Scan for the cell matching the given text and deliver its (x, y) coordinate at center. 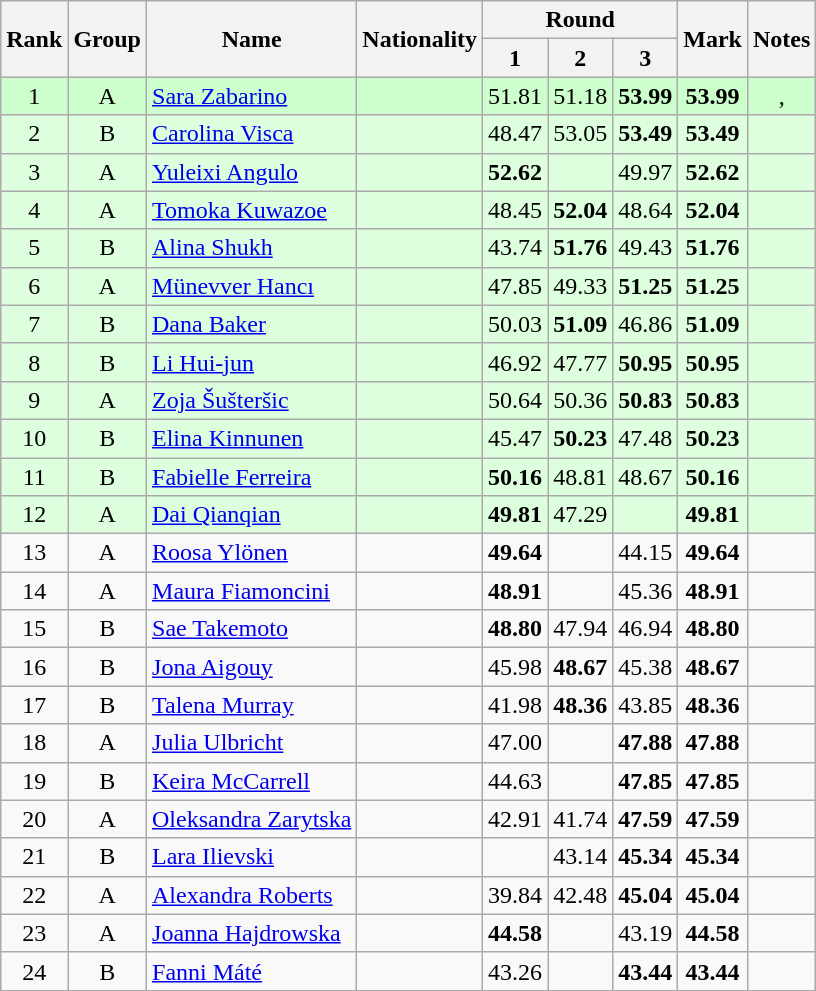
, (781, 96)
15 (34, 629)
Fabielle Ferreira (252, 477)
48.47 (516, 134)
47.48 (646, 438)
39.84 (516, 895)
50.64 (516, 400)
20 (34, 819)
43.74 (516, 248)
53.05 (580, 134)
51.18 (580, 96)
19 (34, 781)
Keira McCarrell (252, 781)
4 (34, 210)
42.48 (580, 895)
46.86 (646, 324)
45.36 (646, 591)
50.03 (516, 324)
Maura Fiamoncini (252, 591)
Nationality (420, 39)
46.92 (516, 362)
45.38 (646, 667)
47.94 (580, 629)
47.77 (580, 362)
Julia Ulbricht (252, 743)
48.64 (646, 210)
Li Hui-jun (252, 362)
46.94 (646, 629)
Sara Zabarino (252, 96)
44.15 (646, 553)
51.81 (516, 96)
Name (252, 39)
6 (34, 286)
47.29 (580, 515)
Alexandra Roberts (252, 895)
Yuleixi Angulo (252, 172)
Group (108, 39)
Dana Baker (252, 324)
Joanna Hajdrowska (252, 933)
49.43 (646, 248)
Notes (781, 39)
Rank (34, 39)
17 (34, 705)
7 (34, 324)
Round (580, 20)
47.00 (516, 743)
Elina Kinnunen (252, 438)
13 (34, 553)
43.14 (580, 857)
8 (34, 362)
48.81 (580, 477)
21 (34, 857)
12 (34, 515)
Zoja Šušteršic (252, 400)
18 (34, 743)
45.47 (516, 438)
Lara Ilievski (252, 857)
49.97 (646, 172)
43.19 (646, 933)
48.45 (516, 210)
Dai Qianqian (252, 515)
22 (34, 895)
Sae Takemoto (252, 629)
11 (34, 477)
Roosa Ylönen (252, 553)
50.36 (580, 400)
49.33 (580, 286)
24 (34, 971)
5 (34, 248)
Mark (713, 39)
Jona Aigouy (252, 667)
43.85 (646, 705)
41.74 (580, 819)
42.91 (516, 819)
Alina Shukh (252, 248)
Tomoka Kuwazoe (252, 210)
Oleksandra Zarytska (252, 819)
Münevver Hancı (252, 286)
43.26 (516, 971)
Carolina Visca (252, 134)
10 (34, 438)
Talena Murray (252, 705)
23 (34, 933)
14 (34, 591)
41.98 (516, 705)
Fanni Máté (252, 971)
44.63 (516, 781)
9 (34, 400)
45.98 (516, 667)
16 (34, 667)
